Identify which cell holds the provided text, then report its (X, Y) central coordinate. 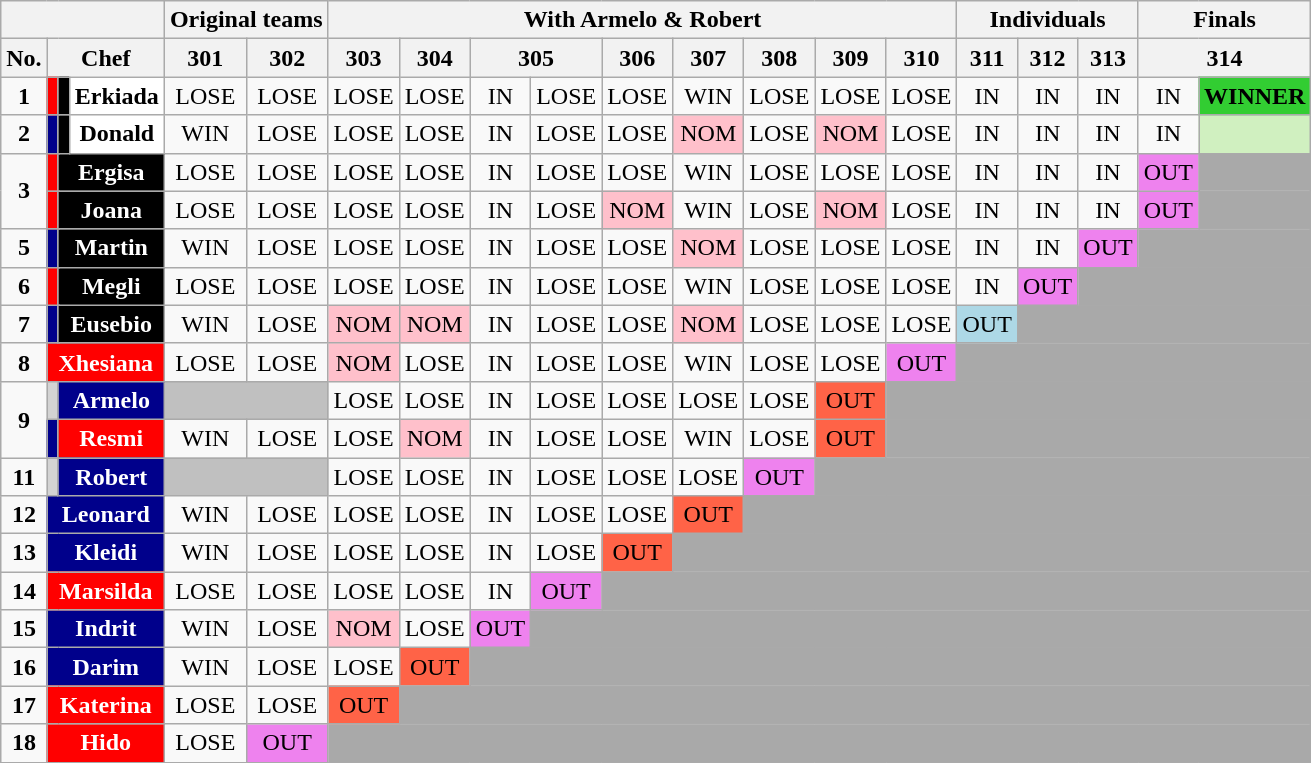
301 (205, 58)
Hido (106, 743)
WINNER (1255, 96)
Erkiada (116, 96)
11 (24, 477)
Marsilda (106, 591)
308 (780, 58)
313 (1108, 58)
Eusebio (111, 324)
302 (287, 58)
Original teams (246, 20)
16 (24, 667)
314 (1224, 58)
Kleidi (106, 553)
12 (24, 515)
Indrit (106, 629)
Darim (106, 667)
Individuals (1048, 20)
Xhesiana (106, 362)
8 (24, 362)
304 (434, 58)
5 (24, 248)
13 (24, 553)
Joana (111, 210)
18 (24, 743)
No. (24, 58)
With Armelo & Robert (642, 20)
2 (24, 134)
14 (24, 591)
Finals (1224, 20)
306 (638, 58)
Ergisa (111, 172)
309 (850, 58)
310 (922, 58)
305 (536, 58)
311 (987, 58)
Donald (116, 134)
17 (24, 705)
307 (708, 58)
3 (24, 191)
Armelo (111, 400)
9 (24, 419)
6 (24, 286)
Chef (106, 58)
Katerina (106, 705)
Resmi (111, 438)
7 (24, 324)
1 (24, 96)
Robert (111, 477)
15 (24, 629)
Martin (111, 248)
Leonard (106, 515)
Megli (111, 286)
303 (364, 58)
312 (1047, 58)
